Capture the cell that displays the provided text and extract its [x, y] central coordinate. 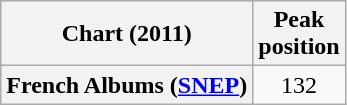
132 [299, 85]
Chart (2011) [127, 34]
Peakposition [299, 34]
French Albums (SNEP) [127, 85]
